Detect which cell encompasses the target text, then output its [x, y] center coordinate. 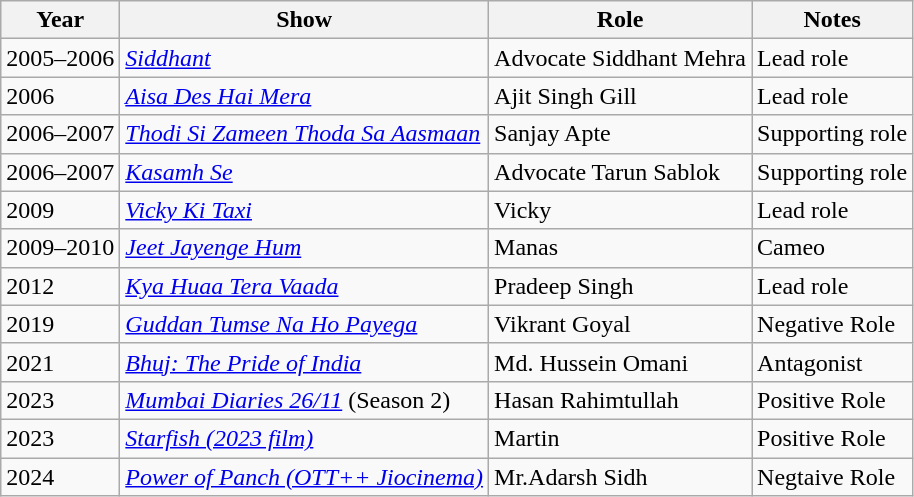
Negative Role [832, 324]
2006 [60, 96]
Power of Panch (OTT++ Jiocinema) [304, 477]
Ajit Singh Gill [620, 96]
Year [60, 20]
Mr.Adarsh Sidh [620, 477]
Antagonist [832, 362]
Md. Hussein Omani [620, 362]
2012 [60, 286]
Sanjay Apte [620, 134]
Martin [620, 438]
2009–2010 [60, 248]
Advocate Tarun Sablok [620, 172]
Kasamh Se [304, 172]
Advocate Siddhant Mehra [620, 58]
2024 [60, 477]
Role [620, 20]
Mumbai Diaries 26/11 (Season 2) [304, 400]
Vikrant Goyal [620, 324]
Vicky [620, 210]
Guddan Tumse Na Ho Payega [304, 324]
Jeet Jayenge Hum [304, 248]
2005–2006 [60, 58]
Aisa Des Hai Mera [304, 96]
Show [304, 20]
Kya Huaa Tera Vaada [304, 286]
2021 [60, 362]
Hasan Rahimtullah [620, 400]
Cameo [832, 248]
Starfish (2023 film) [304, 438]
2009 [60, 210]
Negtaive Role [832, 477]
Notes [832, 20]
Vicky Ki Taxi [304, 210]
Thodi Si Zameen Thoda Sa Aasmaan [304, 134]
Siddhant [304, 58]
Bhuj: The Pride of India [304, 362]
Manas [620, 248]
2019 [60, 324]
Pradeep Singh [620, 286]
